Return [x, y] of the center of cell containing provided text 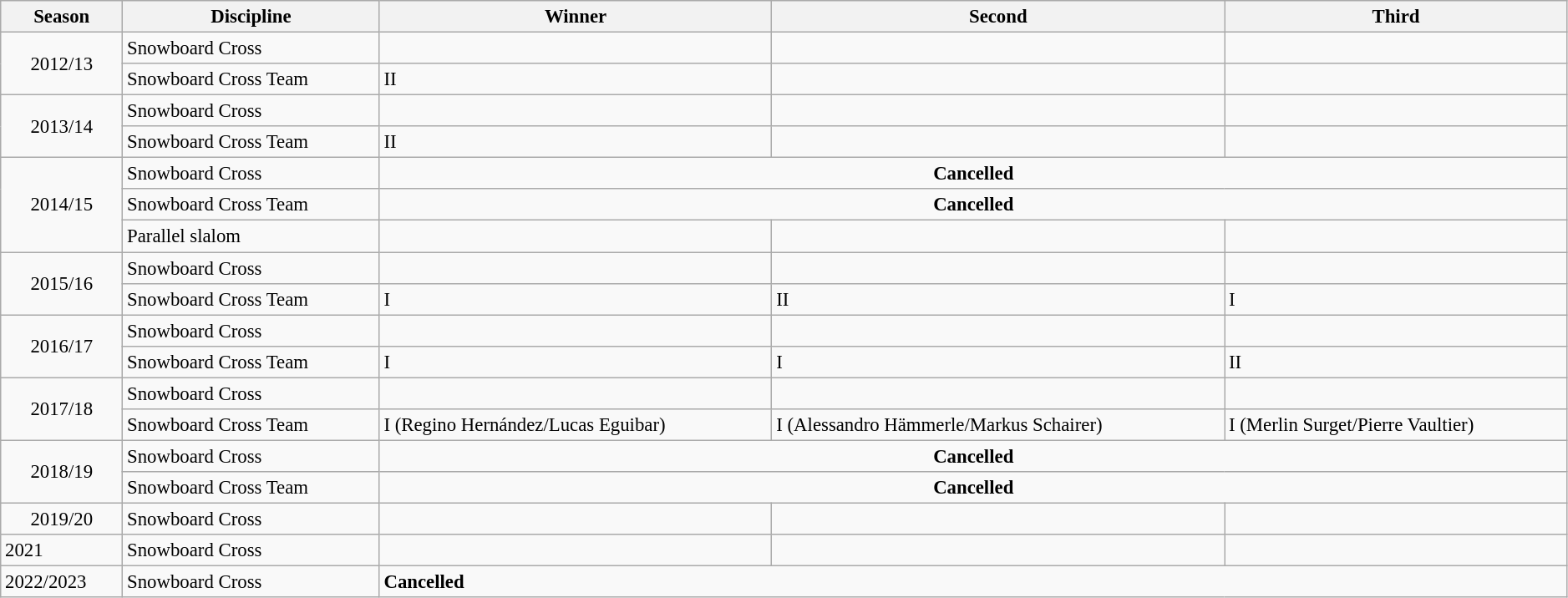
Winner [576, 17]
2015/16 [62, 284]
2018/19 [62, 471]
2013/14 [62, 127]
2019/20 [62, 519]
Discipline [251, 17]
I (Regino Hernández/Lucas Eguibar) [576, 425]
2021 [62, 550]
2016/17 [62, 346]
Parallel slalom [251, 236]
2022/2023 [62, 582]
2014/15 [62, 205]
I (Merlin Surget/Pierre Vaultier) [1397, 425]
2017/18 [62, 409]
Second [998, 17]
Season [62, 17]
I (Alessandro Hämmerle/Markus Schairer) [998, 425]
Third [1397, 17]
2012/13 [62, 63]
